Scan for the cell matching the given text and deliver its (X, Y) coordinate at center. 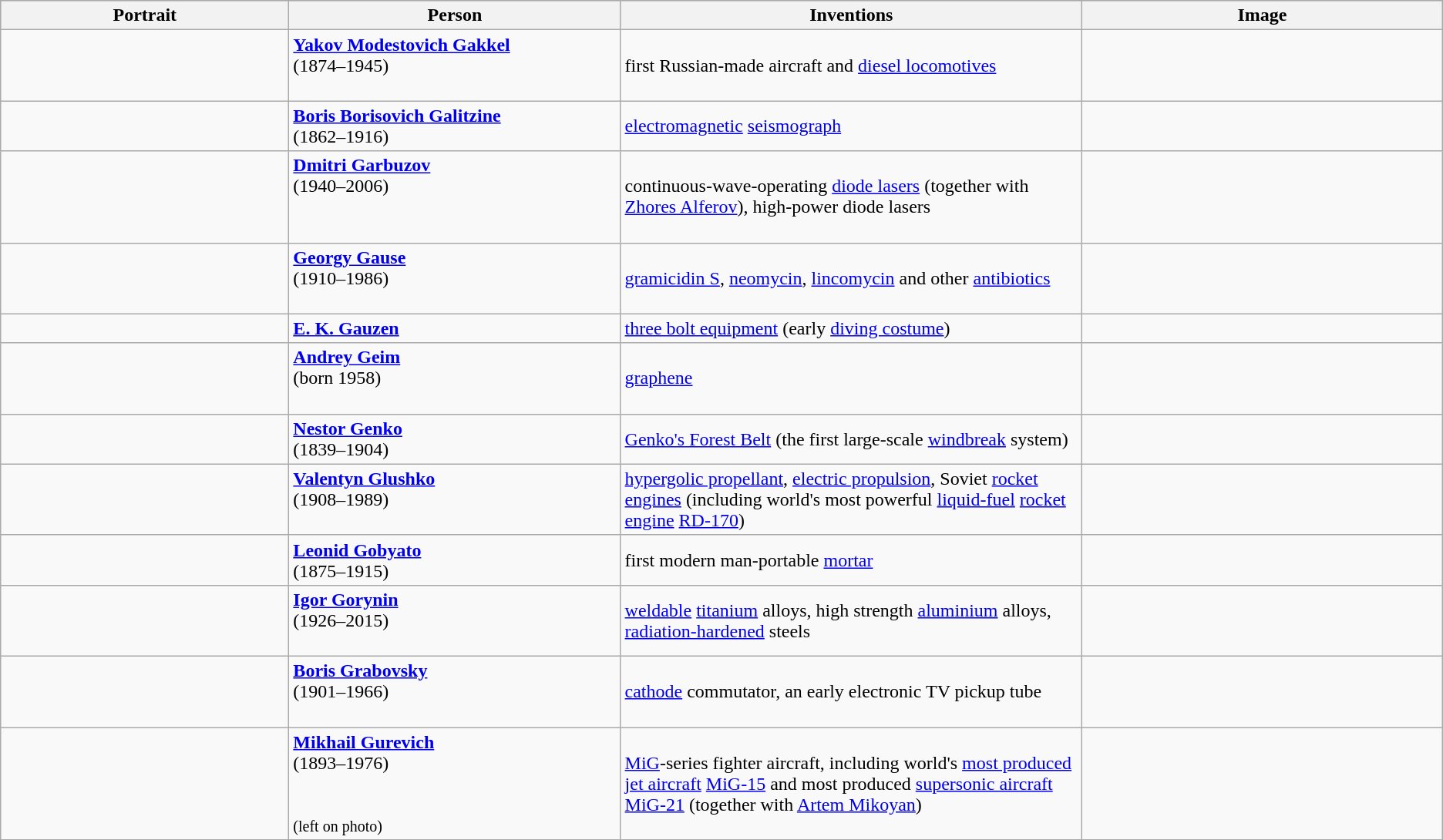
Andrey Geim (born 1958) (455, 378)
cathode commutator, an early electronic TV pickup tube (851, 691)
Georgy Gause(1910–1986) (455, 278)
Person (455, 15)
Portrait (145, 15)
Boris Borisovich Galitzine(1862–1916) (455, 126)
first modern man-portable mortar (851, 559)
graphene (851, 378)
Yakov Modestovich Gakkel(1874–1945) (455, 66)
three bolt equipment (early diving costume) (851, 328)
Valentyn Glushko (1908–1989) (455, 499)
hypergolic propellant, electric propulsion, Soviet rocket engines (including world's most powerful liquid-fuel rocket engine RD-170) (851, 499)
gramicidin S, neomycin, lincomycin and other antibiotics (851, 278)
electromagnetic seismograph (851, 126)
continuous-wave-operating diode lasers (together with Zhores Alferov), high-power diode lasers (851, 197)
first Russian-made aircraft and diesel locomotives (851, 66)
weldable titanium alloys, high strength aluminium alloys, radiation-hardened steels (851, 620)
Dmitri Garbuzov (1940–2006) (455, 197)
Leonid Gobyato (1875–1915) (455, 559)
Igor Gorynin (1926–2015) (455, 620)
Mikhail Gurevich (1893–1976)(left on photo) (455, 784)
Boris Grabovsky (1901–1966) (455, 691)
E. K. Gauzen (455, 328)
Nestor Genko (1839–1904) (455, 439)
Genko's Forest Belt (the first large-scale windbreak system) (851, 439)
Inventions (851, 15)
Image (1263, 15)
